Pinpoint the cell where the given text exists, returning its [x, y] midpoint coordinate. 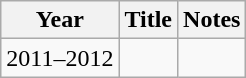
Year [60, 20]
Notes [212, 20]
Title [148, 20]
2011–2012 [60, 58]
